Capture the cell that displays the provided text and extract its (x, y) central coordinate. 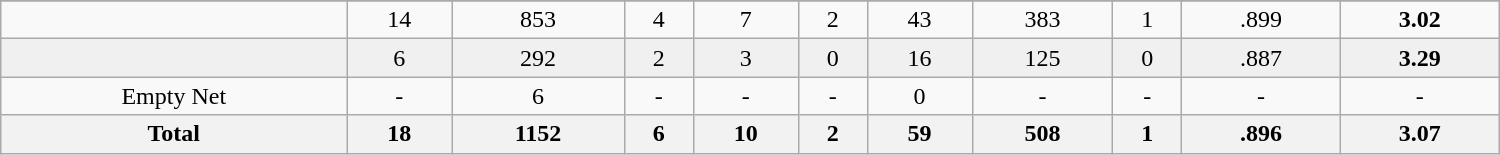
3.07 (1420, 134)
10 (746, 134)
59 (920, 134)
3.29 (1420, 58)
.887 (1262, 58)
3.02 (1420, 20)
.899 (1262, 20)
Total (174, 134)
383 (1042, 20)
125 (1042, 58)
7 (746, 20)
14 (400, 20)
.896 (1262, 134)
853 (538, 20)
Empty Net (174, 96)
292 (538, 58)
4 (658, 20)
16 (920, 58)
18 (400, 134)
43 (920, 20)
508 (1042, 134)
1152 (538, 134)
3 (746, 58)
